From the cell containing the given text, extract its center point as [x, y] coordinate. 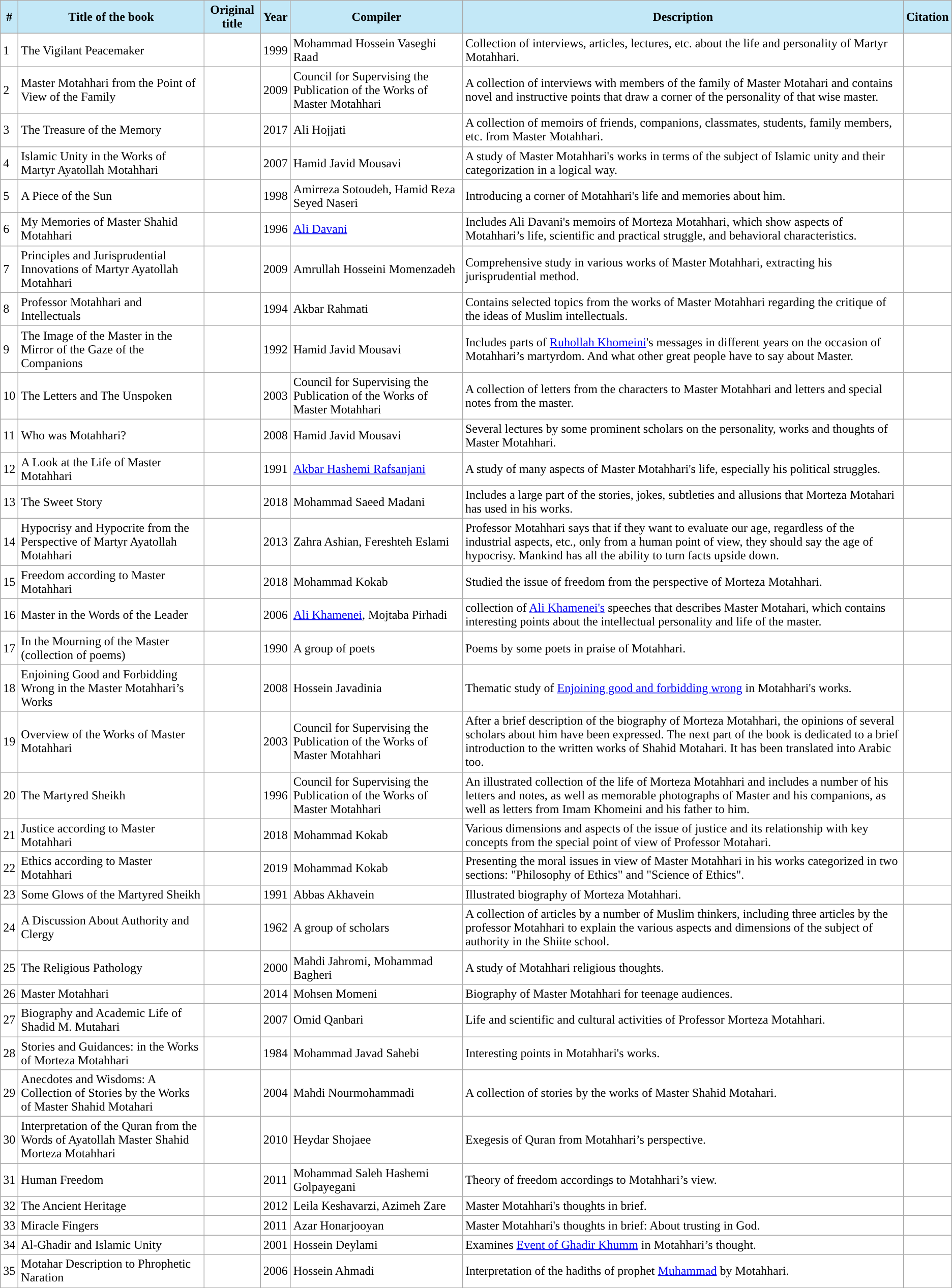
1994 [276, 309]
12 [9, 469]
A Look at the Life of Master Motahhari [111, 469]
Studied the issue of freedom from the perspective of Morteza Motahhari. [682, 582]
31 [9, 1180]
Amirreza Sotoudeh, Hamid Reza Seyed Naseri [376, 196]
Thematic study of Enjoining good and forbidding wrong in Motahhari's works. [682, 688]
Illustrated biography of Morteza Motahhari. [682, 894]
Leila Keshavarzi, Azimeh Zare [376, 1206]
27 [9, 1020]
21 [9, 835]
Al-Ghadir and Islamic Unity [111, 1245]
Description [682, 17]
Mohammad Saeed Madani [376, 502]
Professor Motahhari and Intellectuals [111, 309]
22 [9, 868]
Master Motahhari [111, 994]
Anecdotes and Wisdoms: A Collection of Stories by the Works of Master Shahid Motahari [111, 1093]
1962 [276, 927]
24 [9, 927]
A group of poets [376, 648]
32 [9, 1206]
Azar Honarjooyan [376, 1225]
Overview of the Works of Master Motahhari [111, 741]
1 [9, 50]
7 [9, 269]
Mohammad Saleh Hashemi Golpayegani [376, 1180]
Exegesis of Quran from Motahhari’s perspective. [682, 1140]
14 [9, 542]
Biography of Master Motahhari for teenage audiences. [682, 994]
Interesting points in Motahhari's works. [682, 1053]
2001 [276, 1245]
Original title [232, 17]
4 [9, 163]
Mohsen Momeni [376, 994]
The Letters and The Unspoken [111, 396]
Ali Hojjati [376, 130]
Ali Khamenei, Mojtaba Pirhadi [376, 615]
In the Mourning of the Master (collection of poems) [111, 648]
Hossein Javadinia [376, 688]
The Religious Pathology [111, 967]
The Sweet Story [111, 502]
35 [9, 1271]
Mahdi Nourmohammadi [376, 1093]
Comprehensive study in various works of Master Motahhari, extracting his jurisprudential method. [682, 269]
Hossein Deylami [376, 1245]
My Memories of Master Shahid Motahhari [111, 229]
Mahdi Jahromi, Mohammad Bagheri [376, 967]
18 [9, 688]
1984 [276, 1053]
Miracle Fingers [111, 1225]
Abbas Akhavein [376, 894]
26 [9, 994]
The Martyred Sheikh [111, 795]
Mohammad Hossein Vaseghi Raad [376, 50]
1999 [276, 50]
2004 [276, 1093]
8 [9, 309]
2 [9, 90]
Master Motahhari's thoughts in brief: About trusting in God. [682, 1225]
Master Motahhari from the Point of View of the Family [111, 90]
Contains selected topics from the works of Master Motahhari regarding the critique of the ideas of Muslim intellectuals. [682, 309]
23 [9, 894]
Zahra Ashian, Fereshteh Eslami [376, 542]
The Treasure of the Memory [111, 130]
1998 [276, 196]
Introducing a corner of Motahhari's life and memories about him. [682, 196]
2014 [276, 994]
# [9, 17]
2013 [276, 542]
A collection of stories by the works of Master Shahid Motahari. [682, 1093]
30 [9, 1140]
34 [9, 1245]
Interpretation of the Quran from the Words of Ayatollah Master Shahid Morteza Motahhari [111, 1140]
A study of Master Motahhari's works in terms of the subject of Islamic unity and their categorization in a logical way. [682, 163]
28 [9, 1053]
5 [9, 196]
Master Motahhari's thoughts in brief. [682, 1206]
16 [9, 615]
25 [9, 967]
A study of many aspects of Master Motahhari's life, especially his political struggles. [682, 469]
Collection of interviews, articles, lectures, etc. about the life and personality of Martyr Motahhari. [682, 50]
2017 [276, 130]
Master in the Words of the Leader [111, 615]
13 [9, 502]
Stories and Guidances: in the Works of Morteza Motahhari [111, 1053]
Omid Qanbari [376, 1020]
Examines Event of Ghadir Khumm in Motahhari’s thought. [682, 1245]
Akbar Rahmati [376, 309]
Several lectures by some prominent scholars on the personality, works and thoughts of Master Motahhari. [682, 435]
Theory of freedom accordings to Motahhari’s view. [682, 1180]
Amrullah Hosseini Momenzadeh [376, 269]
2010 [276, 1140]
Ethics according to Master Motahhari [111, 868]
Some Glows of the Martyred Sheikh [111, 894]
A collection of letters from the characters to Master Motahhari and letters and special notes from the master. [682, 396]
33 [9, 1225]
11 [9, 435]
Hypocrisy and Hypocrite from the Perspective of Martyr Ayatollah Motahhari [111, 542]
The Vigilant Peacemaker [111, 50]
10 [9, 396]
Poems by some poets in praise of Motahhari. [682, 648]
Ali Davani [376, 229]
The Image of the Master in the Mirror of the Gaze of the Companions [111, 349]
Compiler [376, 17]
Islamic Unity in the Works of Martyr Ayatollah Motahhari [111, 163]
20 [9, 795]
Life and scientific and cultural activities of Professor Morteza Motahhari. [682, 1020]
A group of scholars [376, 927]
Heydar Shojaee [376, 1140]
2000 [276, 967]
Enjoining Good and Forbidding Wrong in the Master Motahhari’s Works [111, 688]
1992 [276, 349]
Motahar Description to Phrophetic Naration [111, 1271]
Akbar Hashemi Rafsanjani [376, 469]
Title of the book [111, 17]
Hossein Ahmadi [376, 1271]
15 [9, 582]
Includes a large part of the stories, jokes, subtleties and allusions that Morteza Motahari has used in his works. [682, 502]
Freedom according to Master Motahhari [111, 582]
A study of Motahhari religious thoughts. [682, 967]
Human Freedom [111, 1180]
19 [9, 741]
Year [276, 17]
3 [9, 130]
6 [9, 229]
Justice according to Master Motahhari [111, 835]
The Ancient Heritage [111, 1206]
A Piece of the Sun [111, 196]
9 [9, 349]
A collection of memoirs of friends, companions, classmates, students, family members, etc. from Master Motahhari. [682, 130]
Interpretation of the hadiths of prophet Muhammad by Motahhari. [682, 1271]
Presenting the moral issues in view of Master Motahhari in his works categorized in two sections: "Philosophy of Ethics" and "Science of Ethics". [682, 868]
29 [9, 1093]
2019 [276, 868]
17 [9, 648]
1990 [276, 648]
2012 [276, 1206]
Citation [928, 17]
A Discussion About Authority and Clergy [111, 927]
Principles and Jurisprudential Innovations of Martyr Ayatollah Motahhari [111, 269]
Mohammad Javad Sahebi [376, 1053]
Biography and Academic Life of Shadid M. Mutahari [111, 1020]
Who was Motahhari? [111, 435]
Various dimensions and aspects of the issue of justice and its relationship with key concepts from the special point of view of Professor Motahari. [682, 835]
